For the text-containing cell, return its midpoint in [x, y] coordinate format. 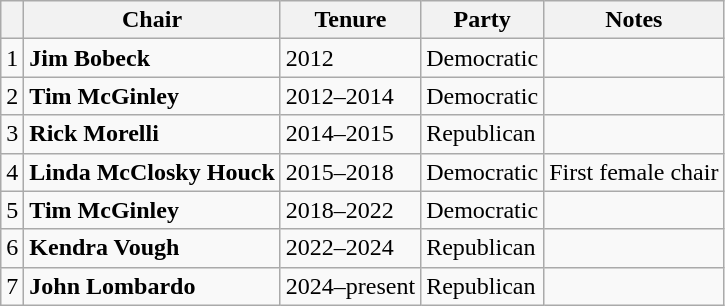
2012 [350, 58]
2014–2015 [350, 134]
5 [12, 210]
Chair [152, 20]
6 [12, 248]
2 [12, 96]
2024–present [350, 286]
Kendra Vough [152, 248]
Party [482, 20]
John Lombardo [152, 286]
2015–2018 [350, 172]
Linda McClosky Houck [152, 172]
2018–2022 [350, 210]
3 [12, 134]
Notes [634, 20]
Rick Morelli [152, 134]
2012–2014 [350, 96]
2022–2024 [350, 248]
4 [12, 172]
Tenure [350, 20]
7 [12, 286]
First female chair [634, 172]
1 [12, 58]
Jim Bobeck [152, 58]
